Scan for the cell matching the given text and deliver its (X, Y) coordinate at center. 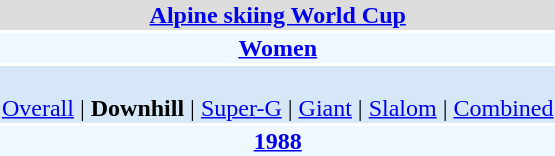
Alpine skiing World Cup (278, 15)
1988 (278, 141)
Women (278, 48)
Overall | Downhill | Super-G | Giant | Slalom | Combined (278, 94)
